Output the (X, Y) coordinate of the center of the cell containing the given text.  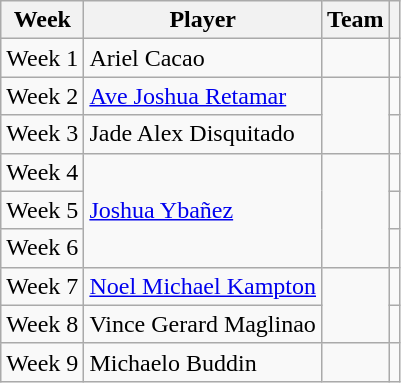
Ave Joshua Retamar (203, 96)
Week 8 (42, 324)
Week 7 (42, 286)
Player (203, 20)
Week 3 (42, 134)
Ariel Cacao (203, 58)
Vince Gerard Maglinao (203, 324)
Jade Alex Disquitado (203, 134)
Week (42, 20)
Week 9 (42, 362)
Joshua Ybañez (203, 210)
Week 4 (42, 172)
Week 1 (42, 58)
Team (356, 20)
Week 5 (42, 210)
Week 2 (42, 96)
Michaelo Buddin (203, 362)
Week 6 (42, 248)
Noel Michael Kampton (203, 286)
